For the text-containing cell, return its midpoint in (X, Y) coordinate format. 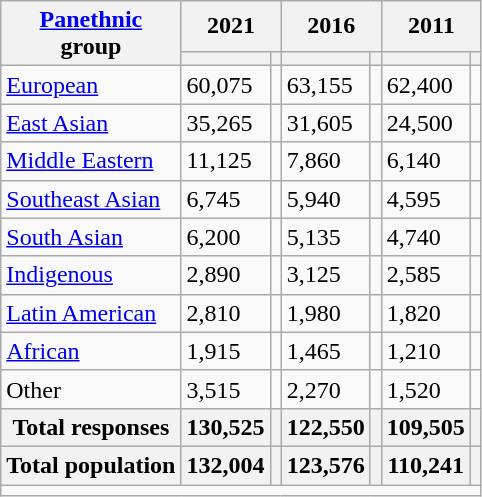
Middle Eastern (91, 161)
Total population (91, 465)
African (91, 351)
6,200 (226, 237)
2021 (231, 26)
2,890 (226, 275)
132,004 (226, 465)
2,585 (426, 275)
60,075 (226, 85)
1,465 (326, 351)
130,525 (226, 427)
Indigenous (91, 275)
2,810 (226, 313)
5,135 (326, 237)
3,125 (326, 275)
Total responses (91, 427)
2016 (331, 26)
Panethnicgroup (91, 34)
Latin American (91, 313)
122,550 (326, 427)
1,210 (426, 351)
6,140 (426, 161)
4,740 (426, 237)
1,820 (426, 313)
24,500 (426, 123)
2,270 (326, 389)
6,745 (226, 199)
110,241 (426, 465)
31,605 (326, 123)
1,915 (226, 351)
South Asian (91, 237)
4,595 (426, 199)
11,125 (226, 161)
35,265 (226, 123)
63,155 (326, 85)
Other (91, 389)
3,515 (226, 389)
5,940 (326, 199)
1,980 (326, 313)
2011 (431, 26)
109,505 (426, 427)
European (91, 85)
7,860 (326, 161)
62,400 (426, 85)
1,520 (426, 389)
123,576 (326, 465)
Southeast Asian (91, 199)
East Asian (91, 123)
